Capture the cell that displays the provided text and extract its (x, y) central coordinate. 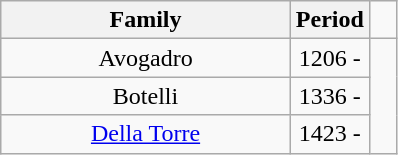
Family (146, 20)
Botelli (146, 96)
Period (330, 20)
1336 - (330, 96)
Della Torre (146, 134)
1206 - (330, 58)
Avogadro (146, 58)
1423 - (330, 134)
